Extract the [x, y] coordinate from the center of the cell holding the provided text.  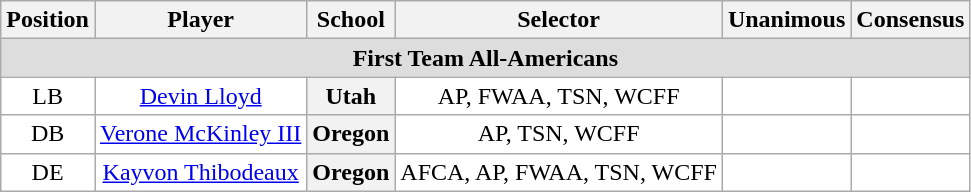
First Team All-Americans [486, 58]
School [351, 20]
Position [48, 20]
AP, TSN, WCFF [559, 134]
Verone McKinley III [200, 134]
AP, FWAA, TSN, WCFF [559, 96]
Selector [559, 20]
Kayvon Thibodeaux [200, 172]
Devin Lloyd [200, 96]
LB [48, 96]
Player [200, 20]
Utah [351, 96]
AFCA, AP, FWAA, TSN, WCFF [559, 172]
Consensus [910, 20]
DB [48, 134]
Unanimous [786, 20]
DE [48, 172]
